For the text-containing cell, return its midpoint in (X, Y) coordinate format. 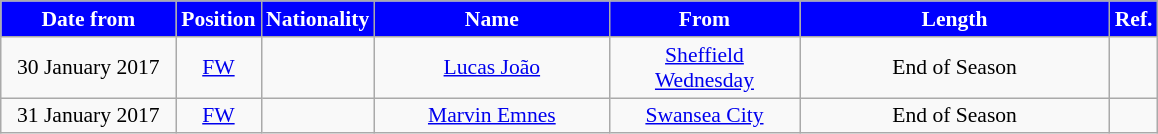
Nationality (318, 19)
Ref. (1134, 19)
Name (492, 19)
Date from (88, 19)
Marvin Emnes (492, 116)
Length (955, 19)
From (704, 19)
30 January 2017 (88, 68)
Sheffield Wednesday (704, 68)
Lucas João (492, 68)
31 January 2017 (88, 116)
Position (218, 19)
Swansea City (704, 116)
